Determine the [X, Y] coordinate at the center of the cell enclosing the given text.  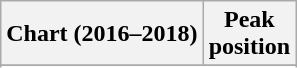
Chart (2016–2018) [102, 34]
Peakposition [249, 34]
